Return [X, Y] of the center of cell containing provided text 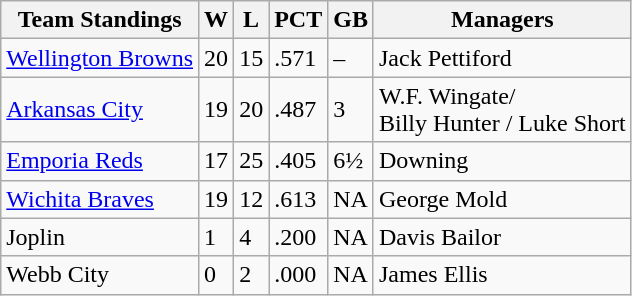
– [351, 58]
Webb City [100, 275]
James Ellis [502, 275]
Arkansas City [100, 110]
L [252, 20]
Team Standings [100, 20]
.405 [298, 161]
3 [351, 110]
.571 [298, 58]
4 [252, 237]
GB [351, 20]
25 [252, 161]
15 [252, 58]
W [216, 20]
W.F. Wingate/Billy Hunter / Luke Short [502, 110]
17 [216, 161]
George Mold [502, 199]
PCT [298, 20]
Jack Pettiford [502, 58]
12 [252, 199]
.200 [298, 237]
Managers [502, 20]
1 [216, 237]
2 [252, 275]
.000 [298, 275]
.613 [298, 199]
Wichita Braves [100, 199]
Davis Bailor [502, 237]
Joplin [100, 237]
Wellington Browns [100, 58]
Emporia Reds [100, 161]
6½ [351, 161]
0 [216, 275]
Downing [502, 161]
.487 [298, 110]
